Identify which cell holds the provided text, then report its [X, Y] central coordinate. 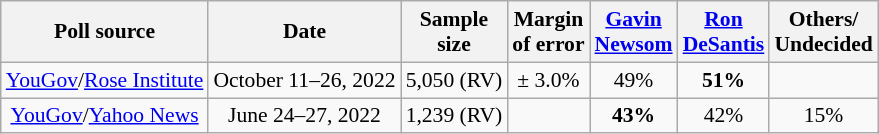
5,050 (RV) [454, 80]
YouGov/Yahoo News [105, 116]
Poll source [105, 32]
Others/Undecided [823, 32]
1,239 (RV) [454, 116]
RonDeSantis [724, 32]
GavinNewsom [634, 32]
± 3.0% [548, 80]
51% [724, 80]
YouGov/Rose Institute [105, 80]
15% [823, 116]
43% [634, 116]
October 11–26, 2022 [304, 80]
Marginof error [548, 32]
Date [304, 32]
Samplesize [454, 32]
49% [634, 80]
42% [724, 116]
June 24–27, 2022 [304, 116]
